Capture the cell that displays the provided text and extract its [x, y] central coordinate. 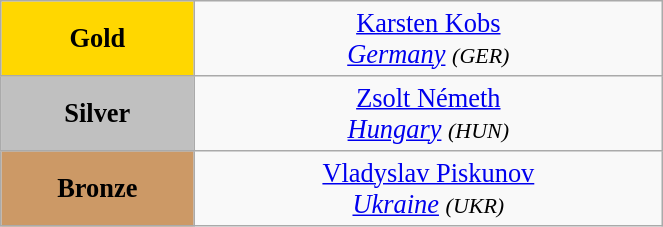
Gold [98, 38]
Zsolt NémethHungary (HUN) [428, 112]
Karsten KobsGermany (GER) [428, 38]
Vladyslav PiskunovUkraine (UKR) [428, 188]
Bronze [98, 188]
Silver [98, 112]
